Return the [x, y] coordinate for the center point of the cell that contains the specified text.  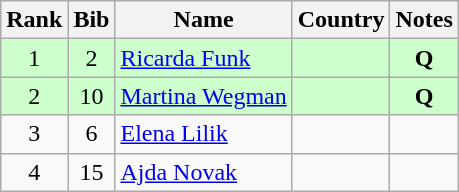
Name [204, 20]
Notes [424, 20]
Country [341, 20]
Ricarda Funk [204, 58]
Rank [34, 20]
6 [92, 134]
Martina Wegman [204, 96]
Elena Lilik [204, 134]
1 [34, 58]
3 [34, 134]
10 [92, 96]
Bib [92, 20]
4 [34, 172]
Ajda Novak [204, 172]
15 [92, 172]
